Output the (X, Y) coordinate of the center of the cell containing the given text.  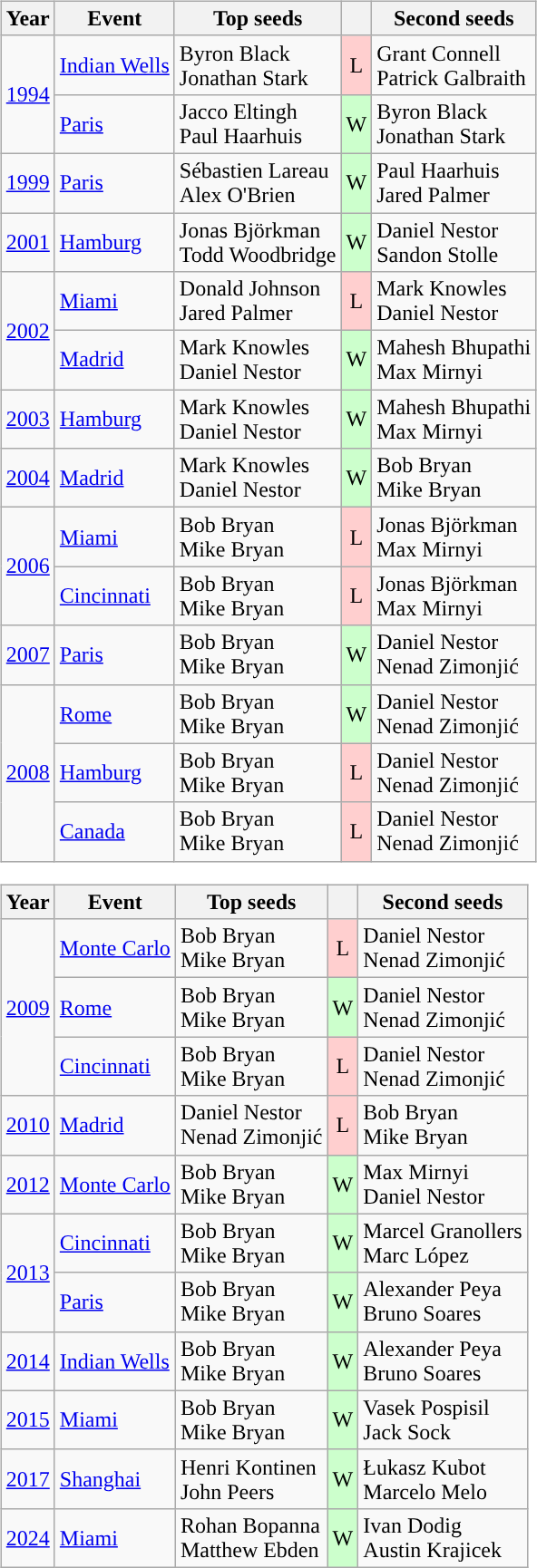
Rohan Bopanna Matthew Ebden (251, 1537)
2003 (27, 419)
Donald Johnson Jared Palmer (258, 301)
2006 (27, 566)
Sébastien Lareau Alex O'Brien (258, 183)
2004 (27, 479)
Canada (114, 832)
Henri Kontinen John Peers (251, 1479)
2001 (27, 241)
Max Mirnyi Daniel Nestor (443, 1184)
Paul Haarhuis Jared Palmer (454, 183)
Vasek Pospisil Jack Sock (443, 1419)
Daniel Nestor Sandon Stolle (454, 241)
2010 (27, 1126)
2015 (27, 1419)
2017 (27, 1479)
2024 (27, 1537)
2012 (27, 1184)
2007 (27, 654)
2009 (27, 1008)
Shanghai (114, 1479)
Jonas Björkman Todd Woodbridge (258, 241)
Grant Connell Patrick Galbraith (454, 65)
Marcel Granollers Marc López (443, 1244)
1999 (27, 183)
2002 (27, 331)
Jacco Eltingh Paul Haarhuis (258, 123)
Ivan Dodig Austin Krajicek (443, 1537)
2008 (27, 772)
2013 (27, 1273)
1994 (27, 94)
2014 (27, 1361)
Łukasz Kubot Marcelo Melo (443, 1479)
